Extract the (x, y) coordinate from the center of the cell holding the provided text.  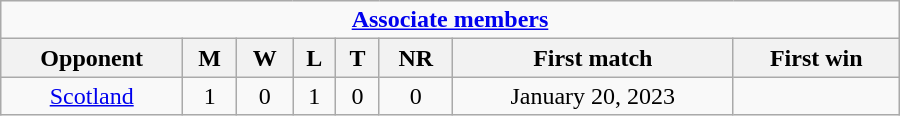
Scotland (92, 96)
T (358, 58)
Associate members (450, 20)
L (314, 58)
M (210, 58)
Opponent (92, 58)
W (265, 58)
First win (816, 58)
First match (592, 58)
NR (416, 58)
January 20, 2023 (592, 96)
